Provide the [x, y] coordinate of the cell's center where the given text is located.  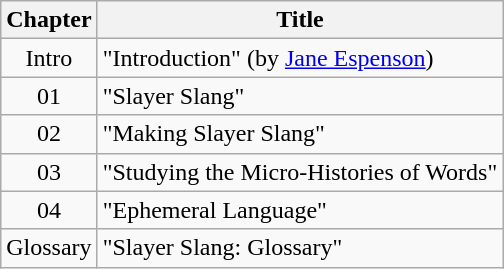
Title [300, 20]
"Introduction" (by Jane Espenson) [300, 58]
Intro [49, 58]
"Slayer Slang: Glossary" [300, 248]
Chapter [49, 20]
"Studying the Micro-Histories of Words" [300, 172]
"Making Slayer Slang" [300, 134]
01 [49, 96]
Glossary [49, 248]
03 [49, 172]
04 [49, 210]
"Ephemeral Language" [300, 210]
02 [49, 134]
"Slayer Slang" [300, 96]
